Locate the cell with the specified text and output its [x, y] center coordinate. 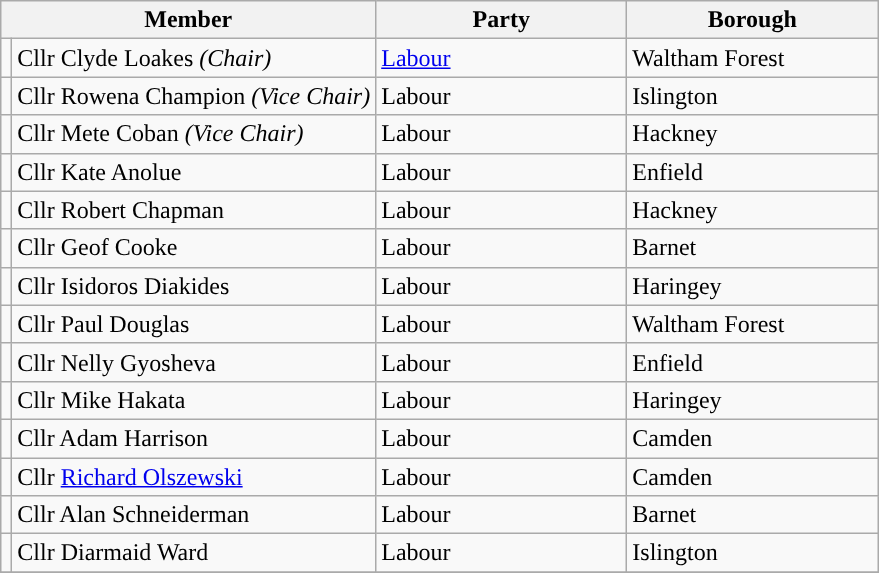
Cllr Paul Douglas [194, 324]
Cllr Geof Cooke [194, 248]
Cllr Mike Hakata [194, 400]
Cllr Isidoros Diakides [194, 286]
Cllr Alan Schneiderman [194, 515]
Borough [752, 20]
Cllr Richard Olszewski [194, 477]
Cllr Clyde Loakes (Chair) [194, 58]
Cllr Adam Harrison [194, 438]
Cllr Diarmaid Ward [194, 553]
Cllr Nelly Gyosheva [194, 362]
Cllr Kate Anolue [194, 172]
Cllr Robert Chapman [194, 210]
Cllr Mete Coban (Vice Chair) [194, 134]
Party [502, 20]
Cllr Rowena Champion (Vice Chair) [194, 96]
Member [188, 20]
